Determine the (x, y) coordinate at the center of the cell enclosing the given text.  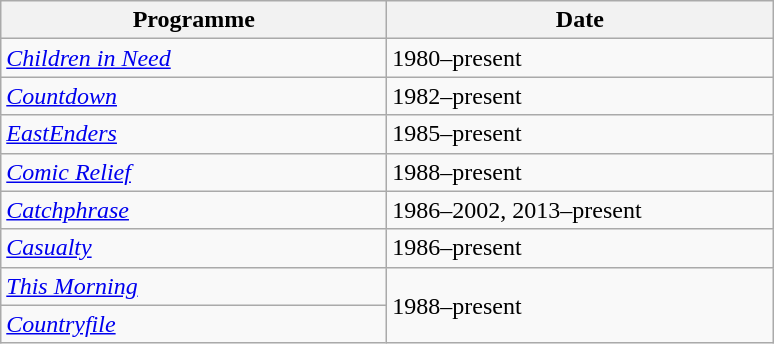
1985–present (580, 134)
Countryfile (194, 324)
Catchphrase (194, 210)
1982–present (580, 96)
1986–present (580, 248)
This Morning (194, 286)
1986–2002, 2013–present (580, 210)
Countdown (194, 96)
1980–present (580, 58)
Casualty (194, 248)
Comic Relief (194, 172)
Date (580, 20)
Children in Need (194, 58)
EastEnders (194, 134)
Programme (194, 20)
